Locate the cell with the specified text and output its [x, y] center coordinate. 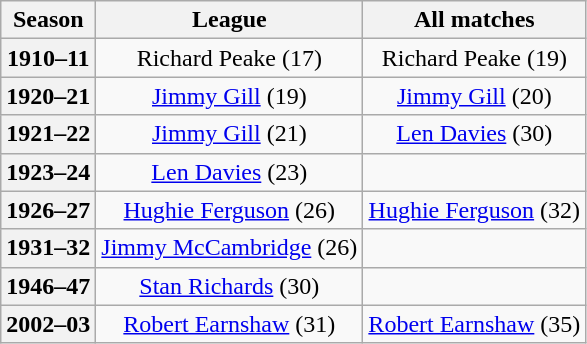
Jimmy McCambridge (26) [230, 248]
1910–11 [48, 58]
1923–24 [48, 172]
Season [48, 20]
Jimmy Gill (20) [474, 96]
All matches [474, 20]
Len Davies (30) [474, 134]
1921–22 [48, 134]
1931–32 [48, 248]
2002–03 [48, 324]
Jimmy Gill (19) [230, 96]
1920–21 [48, 96]
Hughie Ferguson (26) [230, 210]
Len Davies (23) [230, 172]
1926–27 [48, 210]
Hughie Ferguson (32) [474, 210]
Stan Richards (30) [230, 286]
League [230, 20]
Jimmy Gill (21) [230, 134]
Robert Earnshaw (35) [474, 324]
Richard Peake (17) [230, 58]
Richard Peake (19) [474, 58]
1946–47 [48, 286]
Robert Earnshaw (31) [230, 324]
